For the text-containing cell, return its midpoint in [x, y] coordinate format. 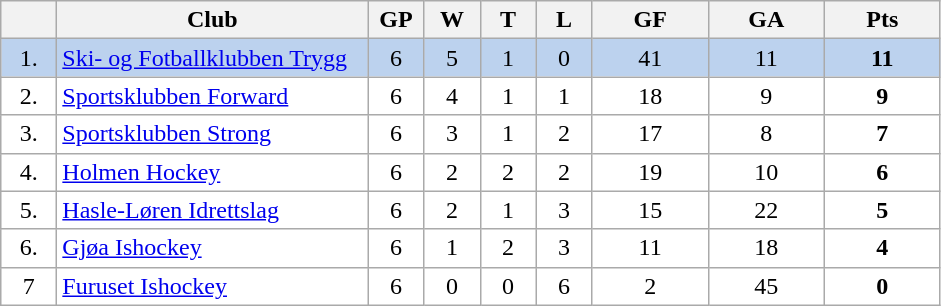
19 [650, 172]
W [452, 20]
T [508, 20]
Sportsklubben Strong [212, 134]
Club [212, 20]
45 [766, 286]
GA [766, 20]
L [564, 20]
Hasle-Løren Idrettslag [212, 210]
Furuset Ishockey [212, 286]
8 [766, 134]
6. [29, 248]
GP [396, 20]
Pts [882, 20]
10 [766, 172]
41 [650, 58]
Ski- og Fotballklubben Trygg [212, 58]
3. [29, 134]
GF [650, 20]
4. [29, 172]
5. [29, 210]
Gjøa Ishockey [212, 248]
2. [29, 96]
15 [650, 210]
Sportsklubben Forward [212, 96]
22 [766, 210]
1. [29, 58]
17 [650, 134]
Holmen Hockey [212, 172]
